Return the (x, y) coordinate for the center point of the cell that contains the specified text.  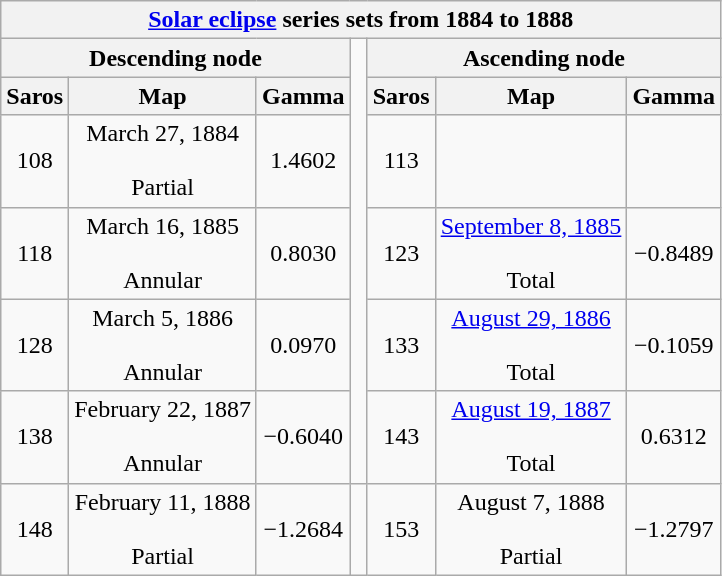
February 22, 1887Annular (163, 437)
August 7, 1888Partial (531, 529)
143 (401, 437)
Descending node (176, 58)
Ascending node (544, 58)
123 (401, 253)
118 (35, 253)
1.4602 (303, 161)
−1.2684 (303, 529)
113 (401, 161)
0.0970 (303, 345)
128 (35, 345)
September 8, 1885Total (531, 253)
153 (401, 529)
138 (35, 437)
March 27, 1884Partial (163, 161)
148 (35, 529)
108 (35, 161)
−0.8489 (674, 253)
−1.2797 (674, 529)
−0.6040 (303, 437)
133 (401, 345)
March 5, 1886Annular (163, 345)
February 11, 1888Partial (163, 529)
March 16, 1885Annular (163, 253)
August 19, 1887Total (531, 437)
Solar eclipse series sets from 1884 to 1888 (361, 20)
August 29, 1886Total (531, 345)
0.6312 (674, 437)
0.8030 (303, 253)
−0.1059 (674, 345)
